Extract the (x, y) coordinate from the center of the cell holding the provided text.  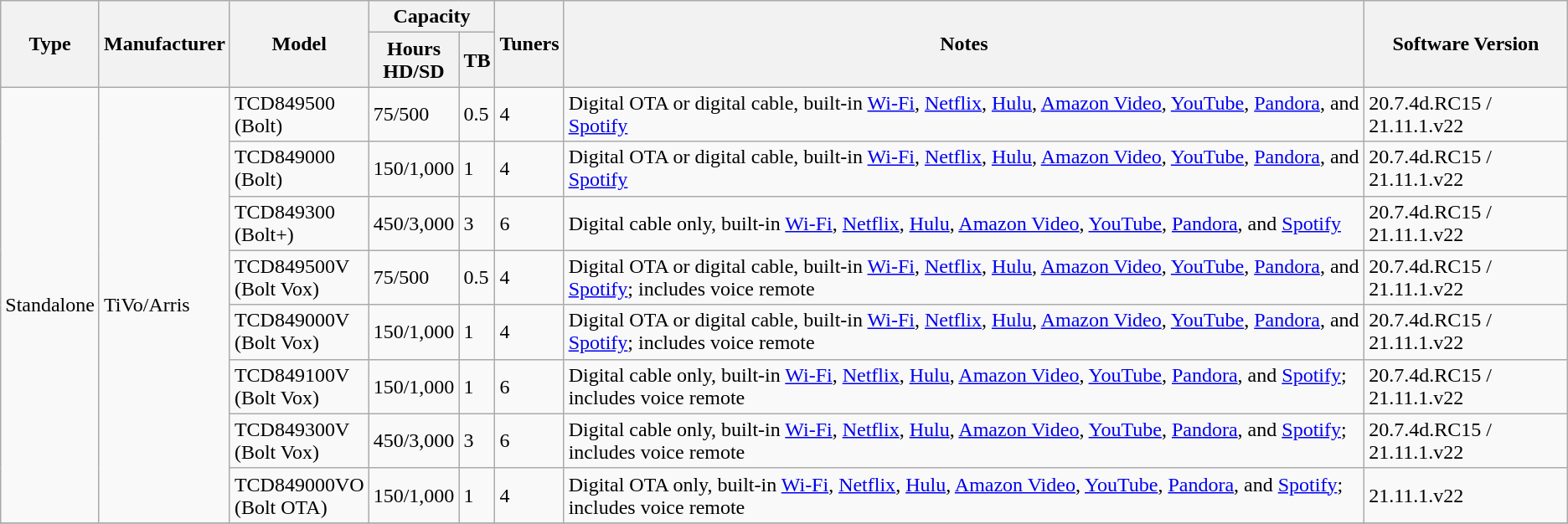
TB (477, 60)
TCD849300V(Bolt Vox) (299, 440)
Manufacturer (164, 44)
Tuners (529, 44)
21.11.1.v22 (1466, 496)
TCD849000VO(Bolt OTA) (299, 496)
Capacity (432, 17)
Software Version (1466, 44)
Digital OTA only, built-in Wi-Fi, Netflix, Hulu, Amazon Video, YouTube, Pandora, and Spotify; includes voice remote (964, 496)
Notes (964, 44)
TCD849300(Bolt+) (299, 223)
TCD849000V(Bolt Vox) (299, 331)
Type (50, 44)
TCD849500V(Bolt Vox) (299, 278)
TCD849100V(Bolt Vox) (299, 387)
TiVo/Arris (164, 305)
TCD849000(Bolt) (299, 169)
TCD849500(Bolt) (299, 114)
HoursHD/SD (414, 60)
Standalone (50, 305)
Model (299, 44)
Digital cable only, built-in Wi-Fi, Netflix, Hulu, Amazon Video, YouTube, Pandora, and Spotify (964, 223)
